Capture the cell that displays the provided text and extract its [X, Y] central coordinate. 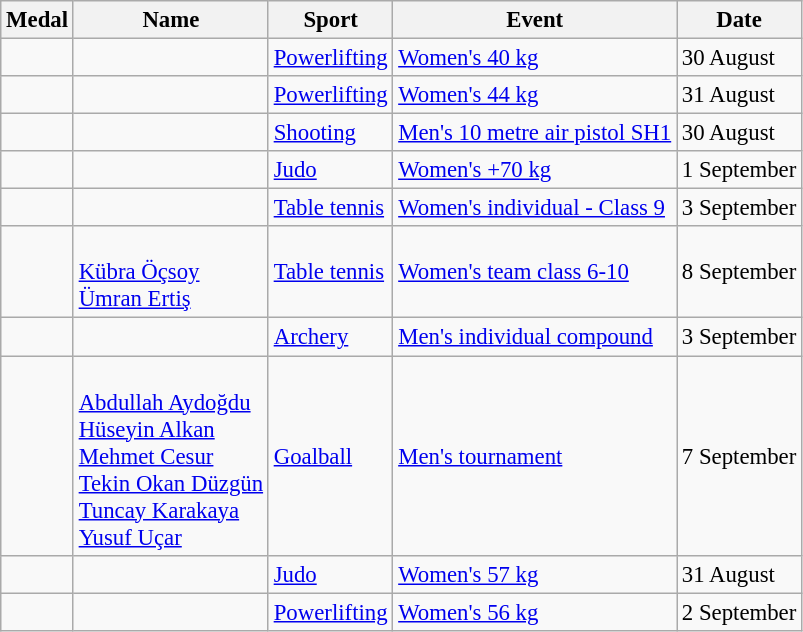
Women's 40 kg [535, 58]
Shooting [330, 133]
Women's +70 kg [535, 170]
Name [170, 20]
Archery [330, 337]
Event [535, 20]
Men's tournament [535, 456]
Women's 56 kg [535, 612]
Abdullah Aydoğdu Hüseyin Alkan Mehmet Cesur Tekin Okan Düzgün Tuncay Karakaya Yusuf Uçar [170, 456]
Date [738, 20]
Kübra ÖçsoyÜmran Ertiş [170, 272]
Goalball [330, 456]
Women's individual - Class 9 [535, 208]
Women's 44 kg [535, 95]
Medal [38, 20]
Sport [330, 20]
7 September [738, 456]
Women's 57 kg [535, 574]
1 September [738, 170]
Women's team class 6-10 [535, 272]
2 September [738, 612]
Men's 10 metre air pistol SH1 [535, 133]
Men's individual compound [535, 337]
8 September [738, 272]
